For the text-containing cell, return its midpoint in [X, Y] coordinate format. 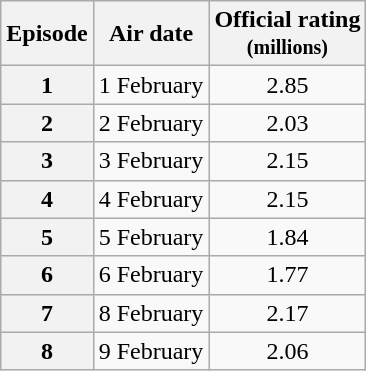
6 February [151, 275]
1.84 [288, 237]
3 February [151, 161]
5 February [151, 237]
1 February [151, 85]
8 [47, 351]
8 February [151, 313]
2.17 [288, 313]
2.06 [288, 351]
7 [47, 313]
1.77 [288, 275]
4 [47, 199]
2 [47, 123]
4 February [151, 199]
2 February [151, 123]
3 [47, 161]
Episode [47, 34]
Official rating(millions) [288, 34]
5 [47, 237]
1 [47, 85]
Air date [151, 34]
2.03 [288, 123]
6 [47, 275]
2.85 [288, 85]
9 February [151, 351]
